Determine the [X, Y] coordinate at the center of the cell enclosing the given text.  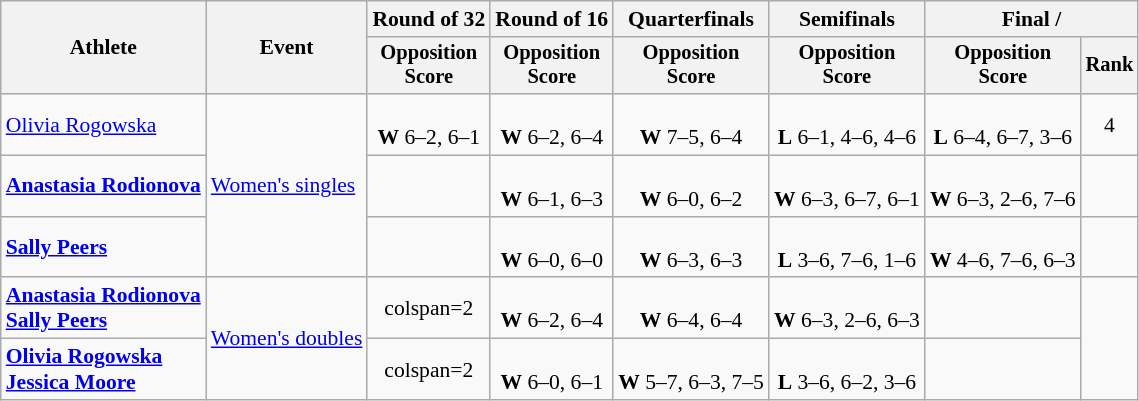
W 6–3, 2–6, 7–6 [1003, 186]
Round of 32 [428, 19]
W 6–3, 2–6, 6–3 [847, 308]
W 6–2, 6–1 [428, 124]
Event [287, 48]
W 6–4, 6–4 [691, 308]
L 3–6, 7–6, 1–6 [847, 248]
Semifinals [847, 19]
L 6–4, 6–7, 3–6 [1003, 124]
W 6–0, 6–2 [691, 186]
Final / [1032, 19]
Olivia Rogowska [104, 124]
4 [1110, 124]
Women's singles [287, 186]
W 4–6, 7–6, 6–3 [1003, 248]
Sally Peers [104, 248]
W 7–5, 6–4 [691, 124]
Quarterfinals [691, 19]
W 6–3, 6–3 [691, 248]
Olivia RogowskaJessica Moore [104, 370]
Athlete [104, 48]
W 6–0, 6–0 [552, 248]
L 3–6, 6–2, 3–6 [847, 370]
Anastasia Rodionova [104, 186]
L 6–1, 4–6, 4–6 [847, 124]
Anastasia RodionovaSally Peers [104, 308]
W 5–7, 6–3, 7–5 [691, 370]
Round of 16 [552, 19]
Women's doubles [287, 339]
W 6–1, 6–3 [552, 186]
W 6–3, 6–7, 6–1 [847, 186]
W 6–0, 6–1 [552, 370]
Rank [1110, 66]
